Detect which cell encompasses the target text, then output its [X, Y] center coordinate. 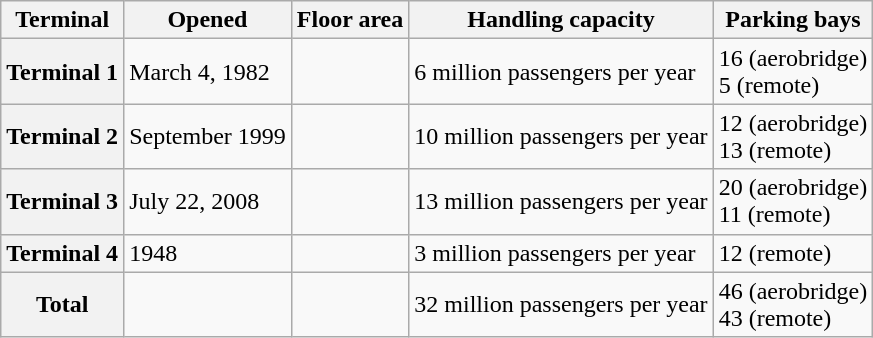
Floor area [350, 20]
Parking bays [793, 20]
13 million passengers per year [561, 202]
16 (aerobridge)5 (remote) [793, 72]
Opened [208, 20]
Terminal [62, 20]
July 22, 2008 [208, 202]
32 million passengers per year [561, 304]
Terminal 4 [62, 253]
20 (aerobridge)11 (remote) [793, 202]
Terminal 3 [62, 202]
March 4, 1982 [208, 72]
3 million passengers per year [561, 253]
12 (remote) [793, 253]
12 (aerobridge)13 (remote) [793, 136]
September 1999 [208, 136]
1948 [208, 253]
46 (aerobridge)43 (remote) [793, 304]
Terminal 2 [62, 136]
Total [62, 304]
6 million passengers per year [561, 72]
Handling capacity [561, 20]
Terminal 1 [62, 72]
10 million passengers per year [561, 136]
